Pinpoint the cell where the given text exists, returning its [X, Y] midpoint coordinate. 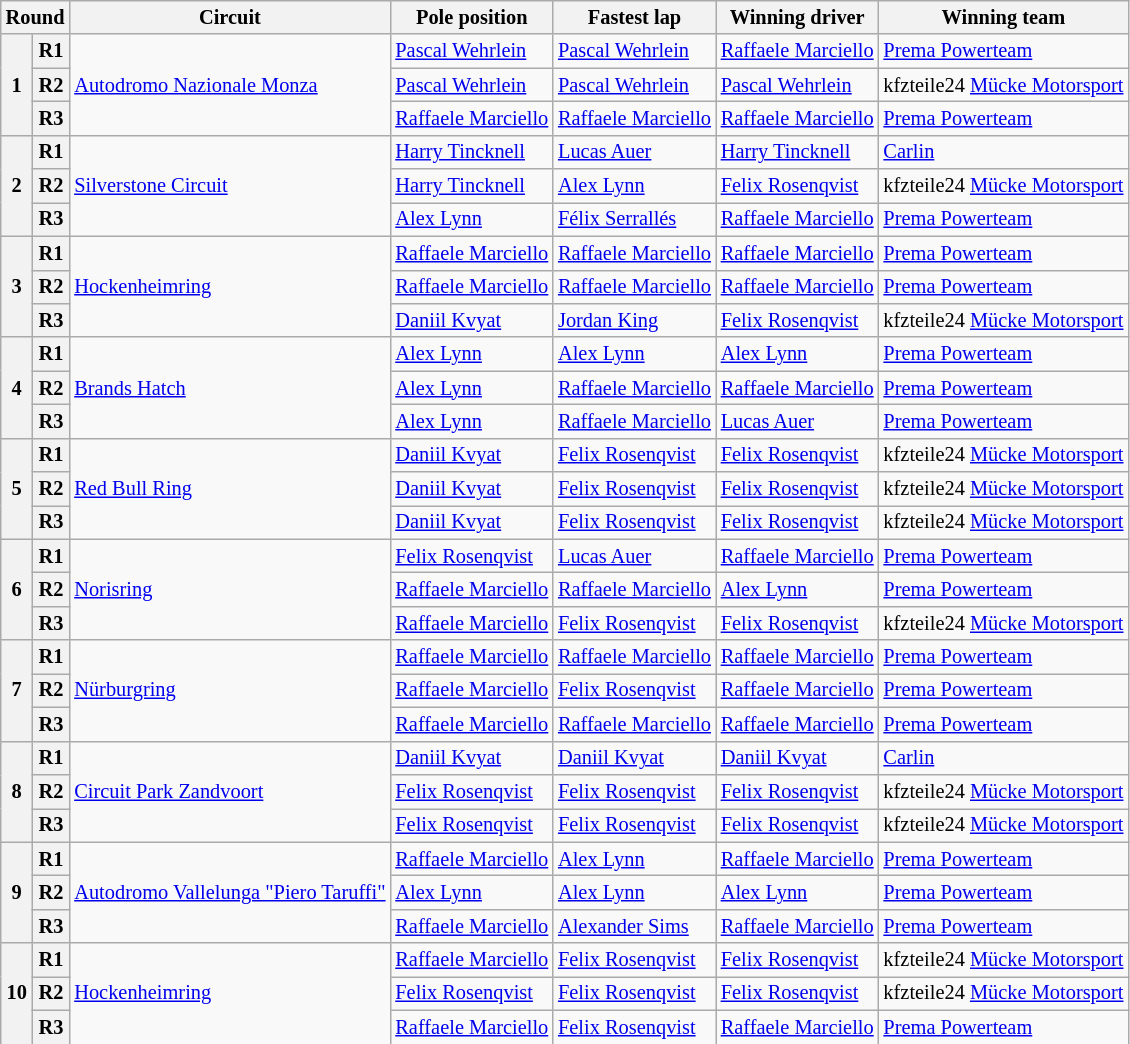
5 [17, 488]
Silverstone Circuit [230, 186]
Red Bull Ring [230, 488]
Round [36, 17]
3 [17, 286]
Nürburgring [230, 690]
8 [17, 792]
Circuit Park Zandvoort [230, 792]
10 [17, 994]
Winning team [1004, 17]
6 [17, 590]
Fastest lap [634, 17]
4 [17, 388]
Alexander Sims [634, 926]
2 [17, 186]
Circuit [230, 17]
Winning driver [798, 17]
Autodromo Nazionale Monza [230, 84]
9 [17, 892]
Félix Serrallés [634, 219]
Pole position [472, 17]
Jordan King [634, 320]
1 [17, 84]
7 [17, 690]
Brands Hatch [230, 388]
Autodromo Vallelunga "Piero Taruffi" [230, 892]
Norisring [230, 590]
